Determine the (X, Y) coordinate at the center of the cell enclosing the given text.  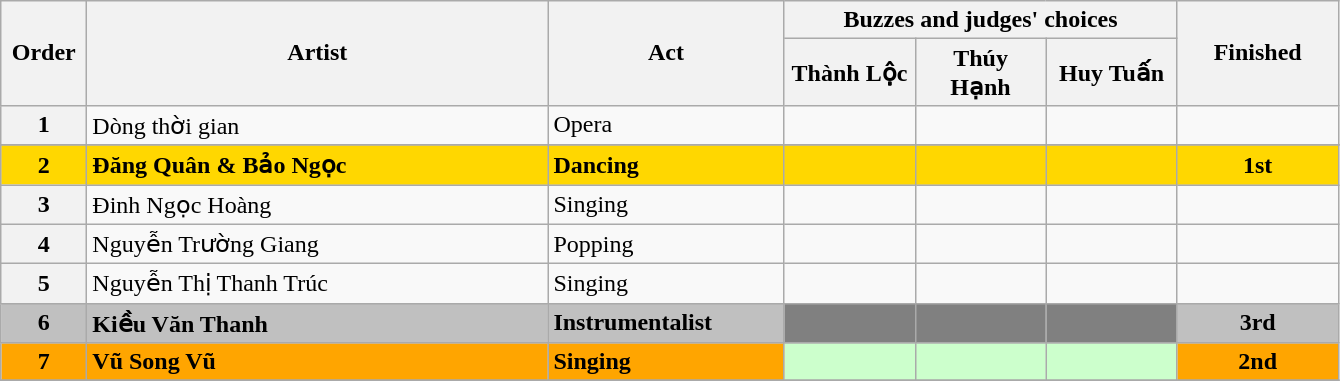
Dòng thời gian (318, 125)
1 (44, 125)
Buzzes and judges' choices (980, 20)
Nguyễn Trường Giang (318, 244)
Thành Lộc (850, 72)
1st (1258, 165)
Act (666, 54)
4 (44, 244)
Finished (1258, 54)
2nd (1258, 362)
Instrumentalist (666, 323)
Đinh Ngọc Hoàng (318, 204)
Opera (666, 125)
Artist (318, 54)
2 (44, 165)
3 (44, 204)
Đăng Quân & Bảo Ngọc (318, 165)
Huy Tuấn (1112, 72)
Dancing (666, 165)
Thúy Hạnh (980, 72)
Order (44, 54)
Vũ Song Vũ (318, 362)
6 (44, 323)
Kiều Văn Thanh (318, 323)
5 (44, 284)
Nguyễn Thị Thanh Trúc (318, 284)
3rd (1258, 323)
7 (44, 362)
Popping (666, 244)
